Determine the [X, Y] coordinate at the center of the cell enclosing the given text.  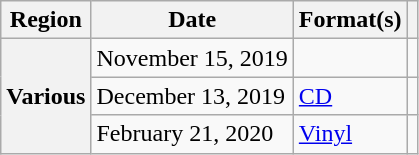
Region [46, 20]
Various [46, 96]
Date [192, 20]
CD [350, 96]
Vinyl [350, 134]
December 13, 2019 [192, 96]
Format(s) [350, 20]
February 21, 2020 [192, 134]
November 15, 2019 [192, 58]
